For the text-containing cell, return its midpoint in [x, y] coordinate format. 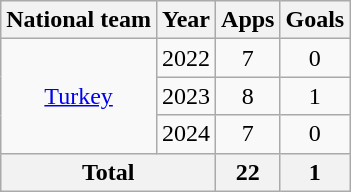
2024 [186, 134]
Year [186, 20]
Total [108, 172]
2023 [186, 96]
National team [79, 20]
2022 [186, 58]
8 [248, 96]
Apps [248, 20]
22 [248, 172]
Goals [315, 20]
Turkey [79, 96]
